Extract the (X, Y) coordinate from the center of the cell holding the provided text.  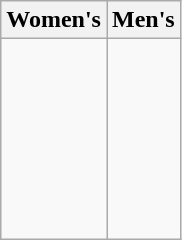
Men's (143, 20)
Women's (54, 20)
